Find where the given text appears and provide that cell's center as [X, Y] coordinate. 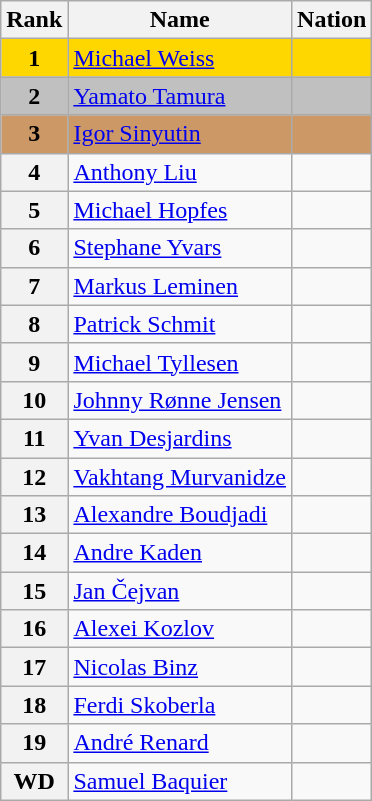
15 [34, 591]
12 [34, 477]
Patrick Schmit [180, 324]
Stephane Yvars [180, 248]
Yvan Desjardins [180, 438]
5 [34, 210]
1 [34, 58]
10 [34, 400]
14 [34, 553]
Igor Sinyutin [180, 134]
Johnny Rønne Jensen [180, 400]
Yamato Tamura [180, 96]
Nation [332, 20]
7 [34, 286]
4 [34, 172]
Vakhtang Murvanidze [180, 477]
Markus Leminen [180, 286]
Anthony Liu [180, 172]
Ferdi Skoberla [180, 705]
Michael Weiss [180, 58]
3 [34, 134]
2 [34, 96]
8 [34, 324]
Nicolas Binz [180, 667]
Michael Tyllesen [180, 362]
WD [34, 781]
6 [34, 248]
Alexei Kozlov [180, 629]
13 [34, 515]
Michael Hopfes [180, 210]
9 [34, 362]
André Renard [180, 743]
Alexandre Boudjadi [180, 515]
19 [34, 743]
Andre Kaden [180, 553]
18 [34, 705]
Rank [34, 20]
Samuel Baquier [180, 781]
17 [34, 667]
Jan Čejvan [180, 591]
Name [180, 20]
11 [34, 438]
16 [34, 629]
